Capture the cell that displays the provided text and extract its [x, y] central coordinate. 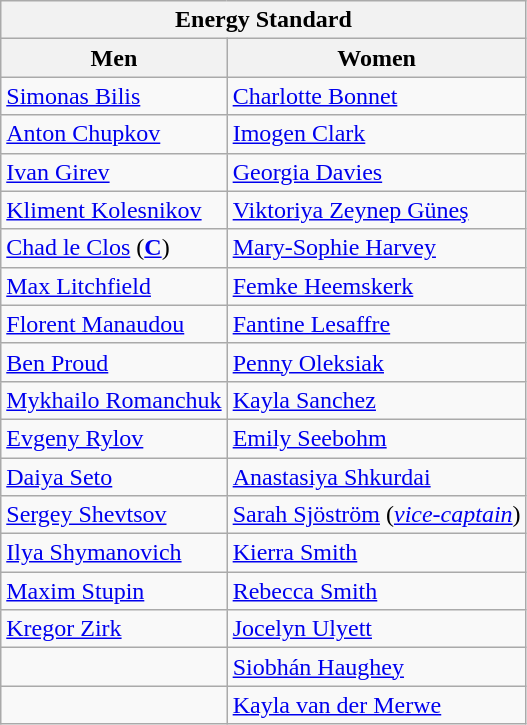
Daiya Seto [114, 477]
Kierra Smith [376, 553]
Men [114, 58]
Penny Oleksiak [376, 362]
Viktoriya Zeynep Güneş [376, 210]
Ben Proud [114, 362]
Rebecca Smith [376, 591]
Maxim Stupin [114, 591]
Ilya Shymanovich [114, 553]
Fantine Lesaffre [376, 324]
Kregor Zirk [114, 629]
Kliment Kolesnikov [114, 210]
Charlotte Bonnet [376, 96]
Kayla van der Merwe [376, 705]
Sergey Shevtsov [114, 515]
Energy Standard [264, 20]
Georgia Davies [376, 172]
Mary-Sophie Harvey [376, 248]
Simonas Bilis [114, 96]
Kayla Sanchez [376, 400]
Evgeny Rylov [114, 438]
Anastasiya Shkurdai [376, 477]
Emily Seebohm [376, 438]
Mykhailo Romanchuk [114, 400]
Anton Chupkov [114, 134]
Ivan Girev [114, 172]
Femke Heemskerk [376, 286]
Women [376, 58]
Sarah Sjöström (vice-captain) [376, 515]
Siobhán Haughey [376, 667]
Florent Manaudou [114, 324]
Imogen Clark [376, 134]
Jocelyn Ulyett [376, 629]
Max Litchfield [114, 286]
Chad le Clos (C) [114, 248]
